Locate the cell with the specified text and output its (x, y) center coordinate. 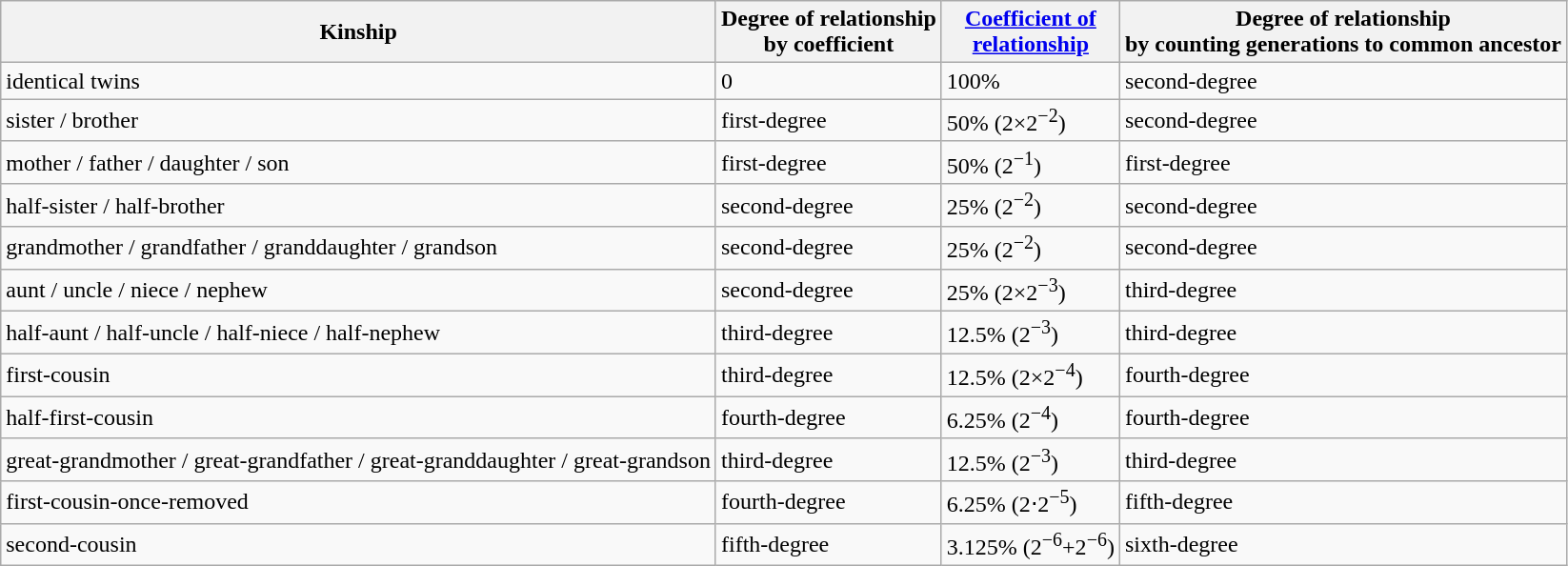
50% (2×2−2) (1031, 120)
aunt / uncle / niece / nephew (358, 290)
100% (1031, 81)
second-cousin (358, 545)
half-first-cousin (358, 417)
6.25% (2⋅2−5) (1031, 503)
6.25% (2−4) (1031, 417)
sixth-degree (1343, 545)
Degree of relationship by counting generations to common ancestor (1343, 32)
25% (2×2−3) (1031, 290)
half-aunt / half-uncle / half-niece / half-nephew (358, 334)
Degree of relationship by coefficient (829, 32)
sister / brother (358, 120)
first-cousin-once-removed (358, 503)
Coefficient ofrelationship (1031, 32)
12.5% (2×2−4) (1031, 375)
great-grandmother / great-grandfather / great-granddaughter / great-grandson (358, 459)
mother / father / daughter / son (358, 162)
first-cousin (358, 375)
grandmother / grandfather / granddaughter / grandson (358, 248)
3.125% (2−6+2−6) (1031, 545)
0 (829, 81)
50% (2−1) (1031, 162)
identical twins (358, 81)
Kinship (358, 32)
half-sister / half-brother (358, 206)
